Search for the cell housing the specified text and yield its [x, y] center coordinate. 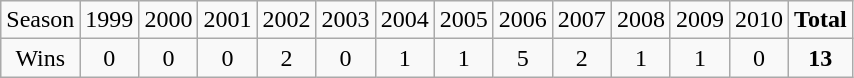
2002 [286, 20]
2008 [640, 20]
2010 [758, 20]
2007 [582, 20]
2004 [404, 20]
2001 [228, 20]
5 [522, 58]
Wins [40, 58]
2003 [346, 20]
Season [40, 20]
2006 [522, 20]
13 [821, 58]
2009 [700, 20]
1999 [110, 20]
Total [821, 20]
2000 [168, 20]
2005 [464, 20]
